Provide the [X, Y] coordinate of the cell's center where the given text is located.  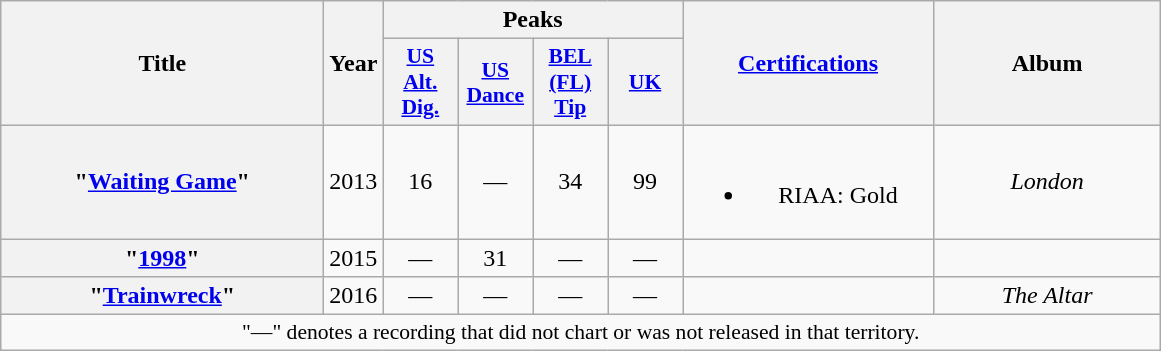
"—" denotes a recording that did not chart or was not released in that territory. [581, 333]
"Waiting Game" [162, 182]
99 [646, 182]
UK [646, 82]
2015 [354, 257]
"Trainwreck" [162, 296]
Album [1048, 64]
16 [420, 182]
31 [496, 257]
BEL(FL)Tip [570, 82]
London [1048, 182]
"1998" [162, 257]
Year [354, 64]
Peaks [533, 20]
Title [162, 64]
The Altar [1048, 296]
Certifications [808, 64]
2016 [354, 296]
2013 [354, 182]
RIAA: Gold [808, 182]
34 [570, 182]
USDance [496, 82]
USAlt. Dig. [420, 82]
